For the text-containing cell, return its midpoint in (x, y) coordinate format. 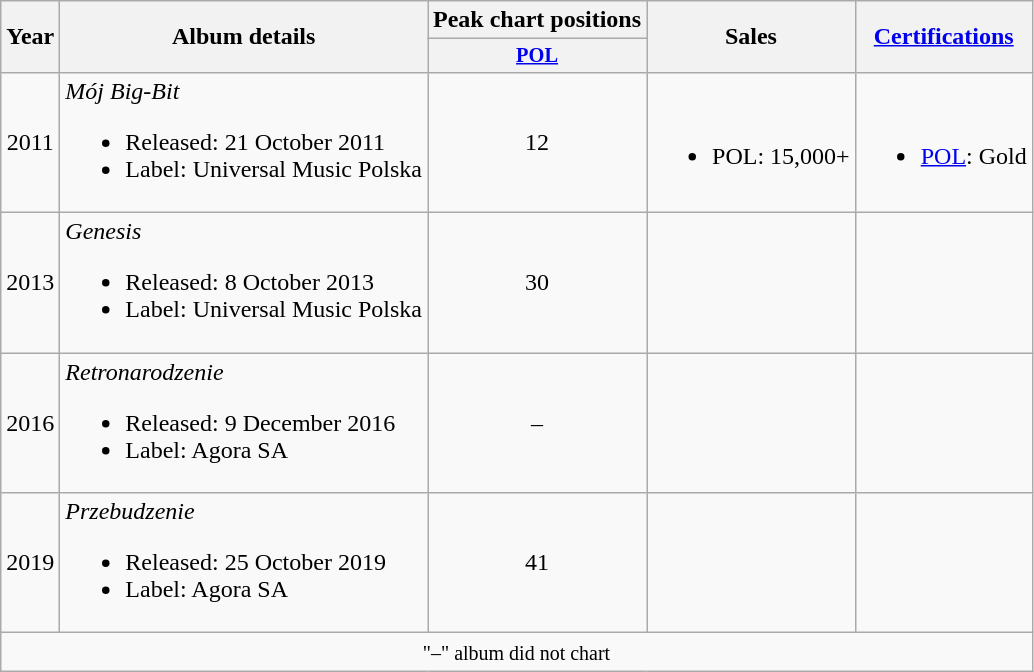
Peak chart positions (538, 20)
2013 (30, 283)
"–" album did not chart (517, 652)
POL: 15,000+ (752, 142)
2019 (30, 563)
GenesisReleased: 8 October 2013Label: Universal Music Polska (244, 283)
RetronarodzenieReleased: 9 December 2016Label: Agora SA (244, 423)
PrzebudzenieReleased: 25 October 2019Label: Agora SA (244, 563)
Certifications (944, 37)
30 (538, 283)
POL (538, 56)
12 (538, 142)
POL: Gold (944, 142)
– (538, 423)
Mój Big-BitReleased: 21 October 2011Label: Universal Music Polska (244, 142)
Year (30, 37)
2011 (30, 142)
Sales (752, 37)
41 (538, 563)
2016 (30, 423)
Album details (244, 37)
